Identify which cell holds the provided text, then report its (X, Y) central coordinate. 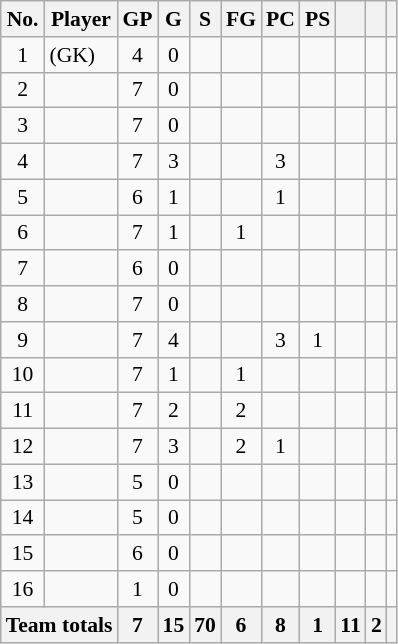
Team totals (60, 625)
70 (205, 625)
12 (23, 447)
(GK) (80, 55)
GP (137, 19)
FG (241, 19)
No. (23, 19)
10 (23, 375)
PS (318, 19)
13 (23, 482)
14 (23, 518)
PC (280, 19)
16 (23, 589)
Player (80, 19)
S (205, 19)
G (174, 19)
9 (23, 340)
